Scan for the cell matching the given text and deliver its (x, y) coordinate at center. 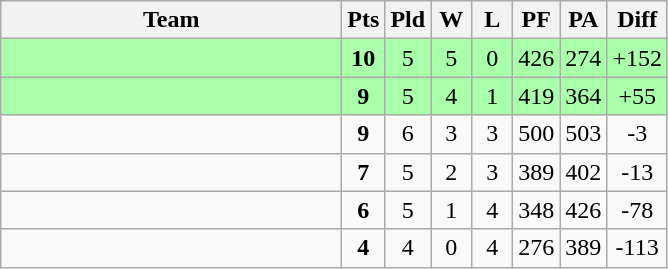
+55 (638, 96)
-13 (638, 172)
PF (536, 20)
L (492, 20)
-113 (638, 248)
503 (584, 134)
402 (584, 172)
276 (536, 248)
274 (584, 58)
364 (584, 96)
+152 (638, 58)
Diff (638, 20)
PA (584, 20)
348 (536, 210)
-78 (638, 210)
10 (364, 58)
Team (172, 20)
419 (536, 96)
W (452, 20)
Pts (364, 20)
Pld (408, 20)
500 (536, 134)
7 (364, 172)
2 (452, 172)
-3 (638, 134)
